Output the [X, Y] coordinate of the center of the cell containing the given text.  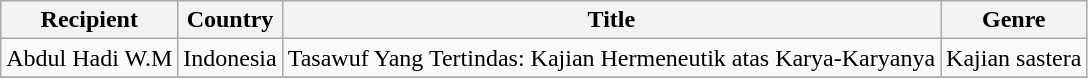
Recipient [90, 20]
Tasawuf Yang Tertindas: Kajian Hermeneutik atas Karya-Karyanya [611, 58]
Genre [1014, 20]
Kajian sastera [1014, 58]
Title [611, 20]
Abdul Hadi W.M [90, 58]
Country [230, 20]
Indonesia [230, 58]
